From the cell containing the given text, extract its center point as (X, Y) coordinate. 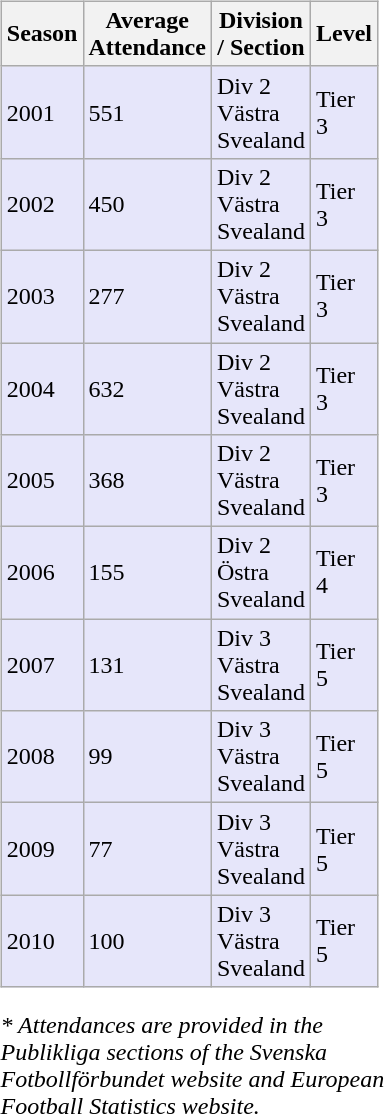
99 (147, 757)
2009 (42, 849)
77 (147, 849)
2003 (42, 296)
2002 (42, 204)
Division / Section (260, 34)
100 (147, 941)
Season (42, 34)
2006 (42, 573)
551 (147, 112)
Tier 4 (344, 573)
155 (147, 573)
450 (147, 204)
Average Attendance (147, 34)
Level (344, 34)
2008 (42, 757)
2001 (42, 112)
632 (147, 388)
2005 (42, 481)
2007 (42, 665)
2004 (42, 388)
Div 2 Östra Svealand (260, 573)
368 (147, 481)
131 (147, 665)
2010 (42, 941)
277 (147, 296)
